Detect which cell encompasses the target text, then output its (x, y) center coordinate. 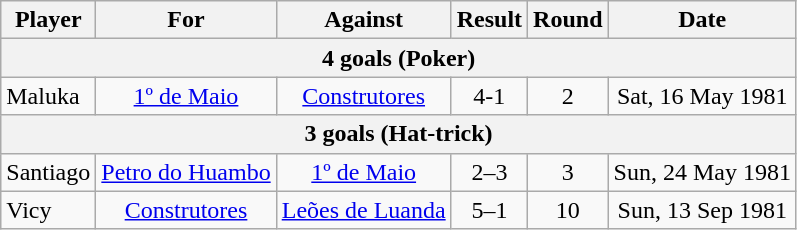
Leões de Luanda (364, 210)
10 (568, 210)
5–1 (489, 210)
Vicy (48, 210)
3 goals (Hat-trick) (399, 134)
Sun, 24 May 1981 (702, 172)
For (186, 20)
2–3 (489, 172)
Round (568, 20)
4-1 (489, 96)
Player (48, 20)
Result (489, 20)
Date (702, 20)
2 (568, 96)
Sat, 16 May 1981 (702, 96)
Santiago (48, 172)
Sun, 13 Sep 1981 (702, 210)
Maluka (48, 96)
Petro do Huambo (186, 172)
3 (568, 172)
4 goals (Poker) (399, 58)
Against (364, 20)
